For the text-containing cell, return its midpoint in [x, y] coordinate format. 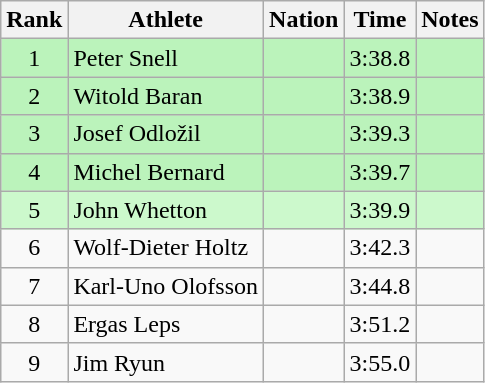
7 [34, 286]
3:38.9 [380, 96]
3:39.3 [380, 134]
Michel Bernard [166, 172]
John Whetton [166, 210]
2 [34, 96]
3:42.3 [380, 248]
Josef Odložil [166, 134]
Rank [34, 20]
Notes [450, 20]
Time [380, 20]
3:51.2 [380, 324]
6 [34, 248]
3:39.9 [380, 210]
Nation [304, 20]
5 [34, 210]
Athlete [166, 20]
3:55.0 [380, 362]
Karl-Uno Olofsson [166, 286]
Jim Ryun [166, 362]
4 [34, 172]
1 [34, 58]
3:38.8 [380, 58]
Wolf-Dieter Holtz [166, 248]
3 [34, 134]
Peter Snell [166, 58]
Witold Baran [166, 96]
3:39.7 [380, 172]
8 [34, 324]
3:44.8 [380, 286]
9 [34, 362]
Ergas Leps [166, 324]
